From the cell containing the given text, extract its center point as [X, Y] coordinate. 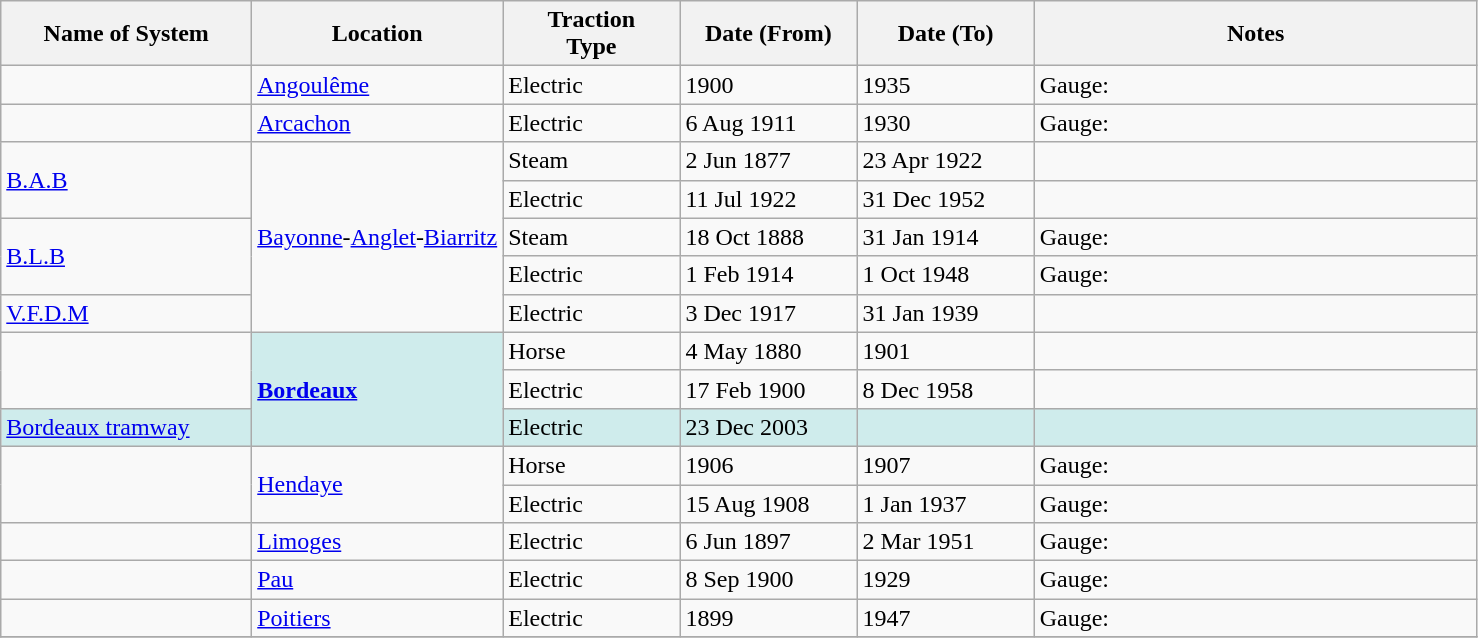
Limoges [378, 542]
Poitiers [378, 618]
Date (To) [946, 34]
1 Feb 1914 [768, 275]
TractionType [592, 34]
1930 [946, 123]
Angoulême [378, 85]
Pau [378, 580]
11 Jul 1922 [768, 199]
31 Dec 1952 [946, 199]
B.L.B [126, 256]
1935 [946, 85]
Bordeaux [378, 389]
31 Jan 1914 [946, 237]
15 Aug 1908 [768, 503]
17 Feb 1900 [768, 389]
1900 [768, 85]
6 Aug 1911 [768, 123]
31 Jan 1939 [946, 313]
3 Dec 1917 [768, 313]
1 Jan 1937 [946, 503]
V.F.D.M [126, 313]
1906 [768, 465]
Notes [1256, 34]
1899 [768, 618]
23 Dec 2003 [768, 427]
Arcachon [378, 123]
Location [378, 34]
23 Apr 1922 [946, 161]
Bordeaux tramway [126, 427]
4 May 1880 [768, 351]
1901 [946, 351]
1947 [946, 618]
1 Oct 1948 [946, 275]
Hendaye [378, 484]
2 Mar 1951 [946, 542]
Name of System [126, 34]
2 Jun 1877 [768, 161]
Date (From) [768, 34]
B.A.B [126, 180]
1907 [946, 465]
1929 [946, 580]
8 Dec 1958 [946, 389]
18 Oct 1888 [768, 237]
8 Sep 1900 [768, 580]
6 Jun 1897 [768, 542]
Bayonne-Anglet-Biarritz [378, 237]
